Search for the cell housing the specified text and yield its [X, Y] center coordinate. 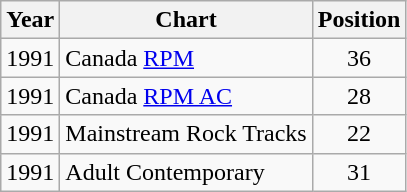
Mainstream Rock Tracks [186, 134]
36 [359, 58]
Chart [186, 20]
Canada RPM [186, 58]
Position [359, 20]
Canada RPM AC [186, 96]
Year [30, 20]
28 [359, 96]
22 [359, 134]
31 [359, 172]
Adult Contemporary [186, 172]
